Pinpoint the cell where the given text exists, returning its [X, Y] midpoint coordinate. 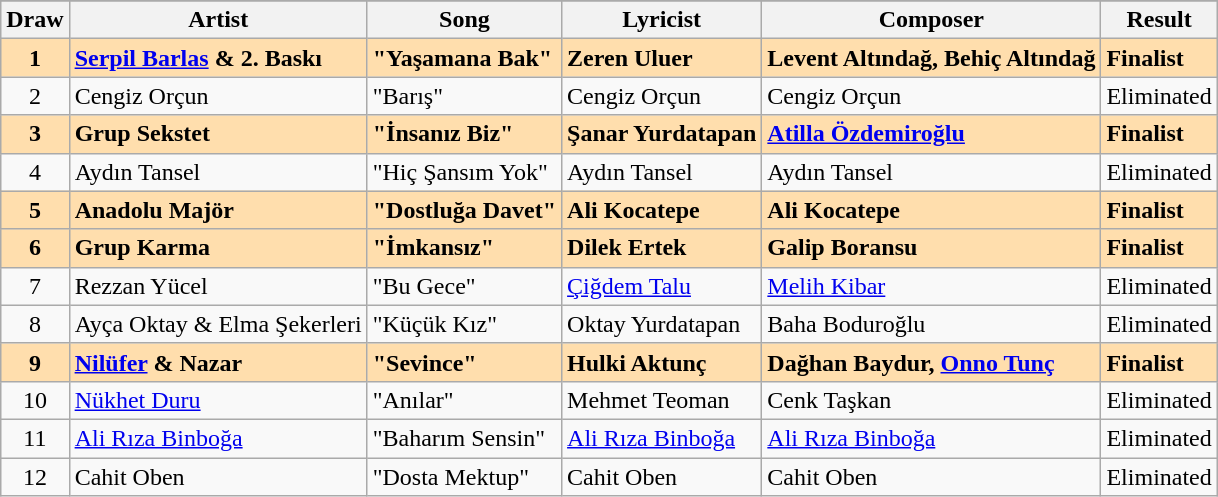
Ayça Oktay & Elma Şekerleri [218, 324]
3 [35, 134]
Grup Sekstet [218, 134]
Nükhet Duru [218, 400]
5 [35, 210]
Oktay Yurdatapan [662, 324]
"Küçük Kız" [464, 324]
Şanar Yurdatapan [662, 134]
Rezzan Yücel [218, 286]
2 [35, 96]
6 [35, 248]
"İnsanız Biz" [464, 134]
"Barış" [464, 96]
Hulki Aktunç [662, 362]
Dağhan Baydur, Onno Tunç [932, 362]
Grup Karma [218, 248]
10 [35, 400]
Atilla Özdemiroğlu [932, 134]
Çiğdem Talu [662, 286]
Mehmet Teoman [662, 400]
1 [35, 58]
"İmkansız" [464, 248]
Levent Altındağ, Behiç Altındağ [932, 58]
7 [35, 286]
Serpil Barlas & 2. Baskı [218, 58]
Draw [35, 20]
"Dostluğa Davet" [464, 210]
Artist [218, 20]
"Yaşamana Bak" [464, 58]
"Bu Gece" [464, 286]
Lyricist [662, 20]
12 [35, 477]
Baha Boduroğlu [932, 324]
Cenk Taşkan [932, 400]
"Sevince" [464, 362]
Melih Kibar [932, 286]
Anadolu Majör [218, 210]
8 [35, 324]
Composer [932, 20]
9 [35, 362]
11 [35, 438]
"Baharım Sensin" [464, 438]
"Anılar" [464, 400]
"Dosta Mektup" [464, 477]
Dilek Ertek [662, 248]
"Hiç Şansım Yok" [464, 172]
Song [464, 20]
Zeren Uluer [662, 58]
4 [35, 172]
Galip Boransu [932, 248]
Nilüfer & Nazar [218, 362]
Result [1159, 20]
